Provide the (x, y) coordinate of the cell's center where the given text is located.  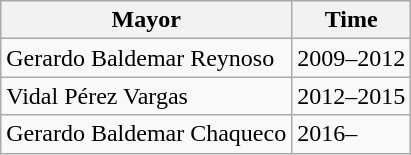
Time (352, 20)
Mayor (146, 20)
2012–2015 (352, 96)
Gerardo Baldemar Reynoso (146, 58)
2016– (352, 134)
Gerardo Baldemar Chaqueco (146, 134)
2009–2012 (352, 58)
Vidal Pérez Vargas (146, 96)
